Detect which cell encompasses the target text, then output its [X, Y] center coordinate. 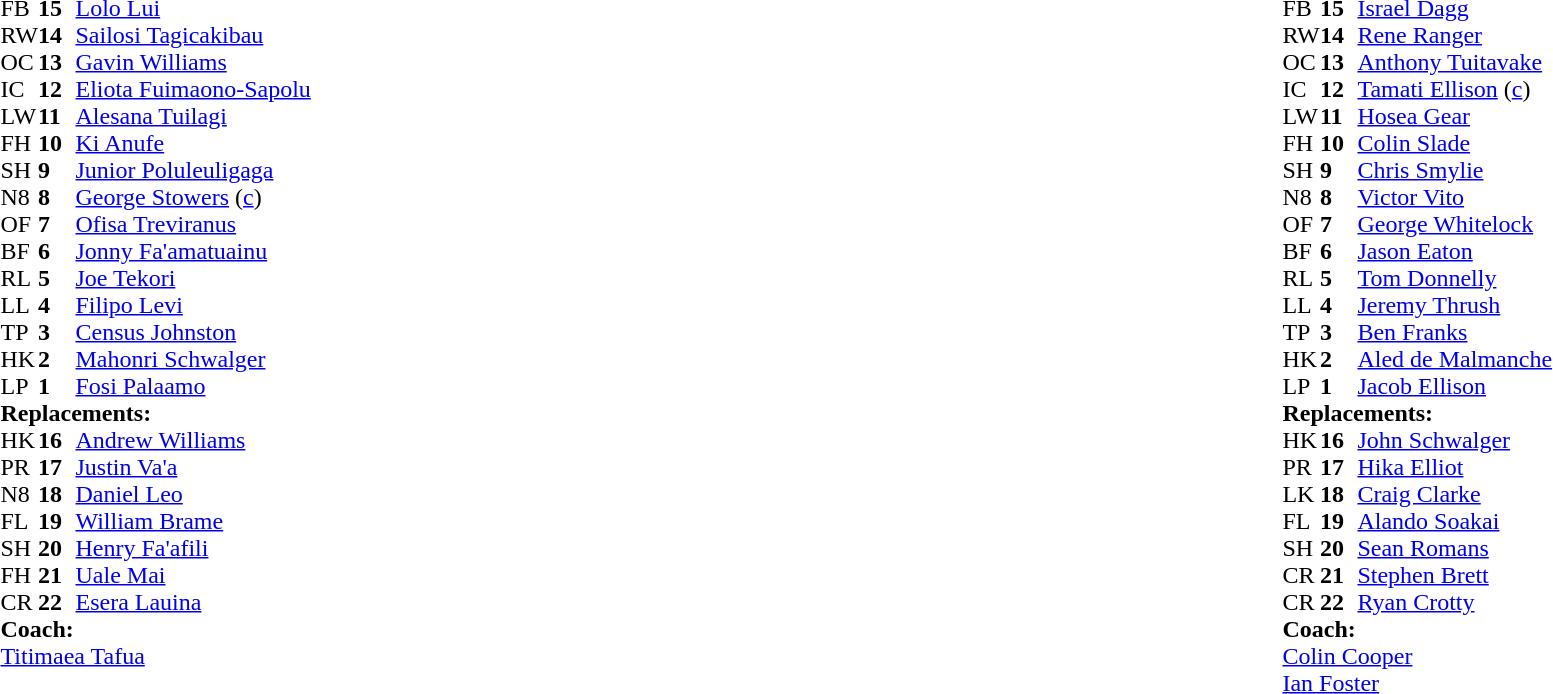
Tom Donnelly [1454, 278]
Junior Poluleuligaga [194, 170]
George Stowers (c) [194, 198]
Uale Mai [194, 576]
Alando Soakai [1454, 522]
LK [1301, 494]
Sailosi Tagicakibau [194, 36]
Rene Ranger [1454, 36]
Esera Lauina [194, 602]
Craig Clarke [1454, 494]
Hosea Gear [1454, 116]
Ofisa Treviranus [194, 224]
Tamati Ellison (c) [1454, 90]
George Whitelock [1454, 224]
Jeremy Thrush [1454, 306]
Stephen Brett [1454, 576]
Filipo Levi [194, 306]
Fosi Palaamo [194, 386]
Colin Slade [1454, 144]
Hika Elliot [1454, 468]
Jacob Ellison [1454, 386]
Jason Eaton [1454, 252]
Jonny Fa'amatuainu [194, 252]
Victor Vito [1454, 198]
Chris Smylie [1454, 170]
Henry Fa'afili [194, 548]
Ryan Crotty [1454, 602]
Ki Anufe [194, 144]
Ben Franks [1454, 332]
William Brame [194, 522]
Sean Romans [1454, 548]
Titimaea Tafua [155, 656]
Mahonri Schwalger [194, 360]
Joe Tekori [194, 278]
Justin Va'a [194, 468]
Alesana Tuilagi [194, 116]
Aled de Malmanche [1454, 360]
Anthony Tuitavake [1454, 62]
Daniel Leo [194, 494]
Census Johnston [194, 332]
Andrew Williams [194, 440]
John Schwalger [1454, 440]
Eliota Fuimaono-Sapolu [194, 90]
Gavin Williams [194, 62]
